Return (x, y) of the center of cell containing provided text 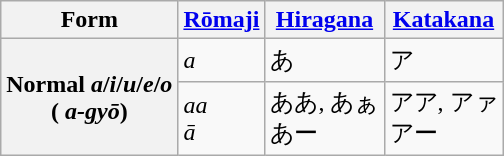
aaā (222, 118)
Katakana (444, 20)
Hiragana (324, 20)
Form (90, 20)
Normal a/i/u/e/o( a-gyō) (90, 98)
あ (324, 60)
Rōmaji (222, 20)
ア (444, 60)
ああ, あぁあー (324, 118)
アア, アァアー (444, 118)
a (222, 60)
